Detect which cell encompasses the target text, then output its [X, Y] center coordinate. 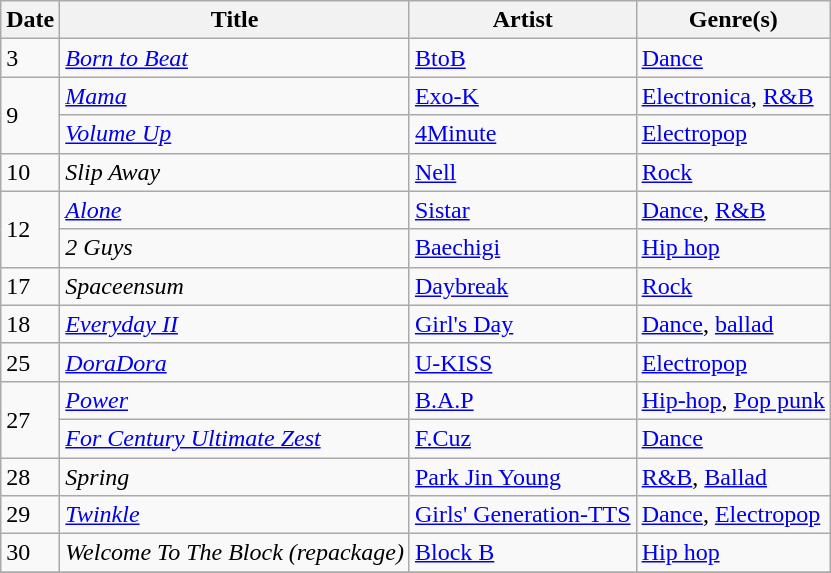
Born to Beat [235, 58]
18 [30, 324]
Artist [522, 20]
27 [30, 419]
Baechigi [522, 248]
Everyday II [235, 324]
Genre(s) [733, 20]
Hip-hop, Pop punk [733, 400]
4Minute [522, 134]
Twinkle [235, 515]
Daybreak [522, 286]
Nell [522, 172]
12 [30, 229]
Title [235, 20]
25 [30, 362]
Welcome To The Block (repackage) [235, 553]
Spring [235, 477]
B.A.P [522, 400]
R&B, Ballad [733, 477]
17 [30, 286]
For Century Ultimate Zest [235, 438]
Power [235, 400]
Exo-K [522, 96]
BtoB [522, 58]
Dance, Electropop [733, 515]
Park Jin Young [522, 477]
DoraDora [235, 362]
Block B [522, 553]
Volume Up [235, 134]
F.Cuz [522, 438]
30 [30, 553]
29 [30, 515]
U-KISS [522, 362]
Dance, R&B [733, 210]
2 Guys [235, 248]
Sistar [522, 210]
Mama [235, 96]
Girls' Generation-TTS [522, 515]
Date [30, 20]
3 [30, 58]
Spaceensum [235, 286]
Alone [235, 210]
Dance, ballad [733, 324]
Slip Away [235, 172]
28 [30, 477]
9 [30, 115]
Girl's Day [522, 324]
10 [30, 172]
Electronica, R&B [733, 96]
